Return the [X, Y] coordinate for the center point of the cell that contains the specified text.  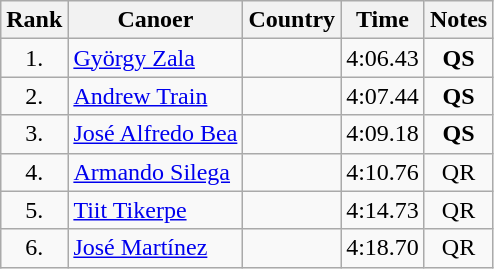
4:10.76 [383, 172]
Country [292, 20]
4. [34, 172]
Time [383, 20]
4:18.70 [383, 248]
Tiit Tikerpe [156, 210]
4:14.73 [383, 210]
4:09.18 [383, 134]
José Martínez [156, 248]
Notes [458, 20]
4:06.43 [383, 58]
6. [34, 248]
György Zala [156, 58]
Armando Silega [156, 172]
3. [34, 134]
Rank [34, 20]
5. [34, 210]
4:07.44 [383, 96]
Andrew Train [156, 96]
2. [34, 96]
José Alfredo Bea [156, 134]
1. [34, 58]
Canoer [156, 20]
